Return (x, y) of the center of cell containing provided text 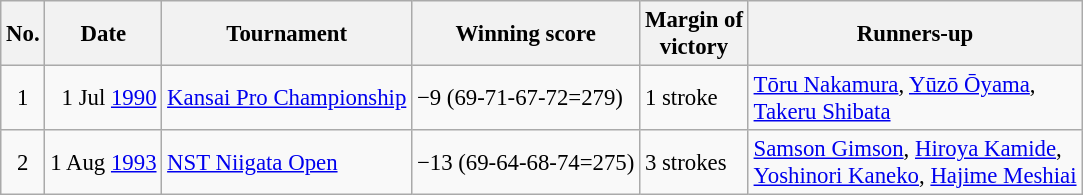
Tournament (287, 34)
1 (23, 98)
Margin ofvictory (694, 34)
−9 (69-71-67-72=279) (526, 98)
Tōru Nakamura, Yūzō Ōyama, Takeru Shibata (915, 98)
1 stroke (694, 98)
Samson Gimson, Hiroya Kamide, Yoshinori Kaneko, Hajime Meshiai (915, 162)
3 strokes (694, 162)
Date (104, 34)
NST Niigata Open (287, 162)
2 (23, 162)
−13 (69-64-68-74=275) (526, 162)
1 Jul 1990 (104, 98)
1 Aug 1993 (104, 162)
Winning score (526, 34)
Runners-up (915, 34)
No. (23, 34)
Kansai Pro Championship (287, 98)
